Capture the cell that displays the provided text and extract its (X, Y) central coordinate. 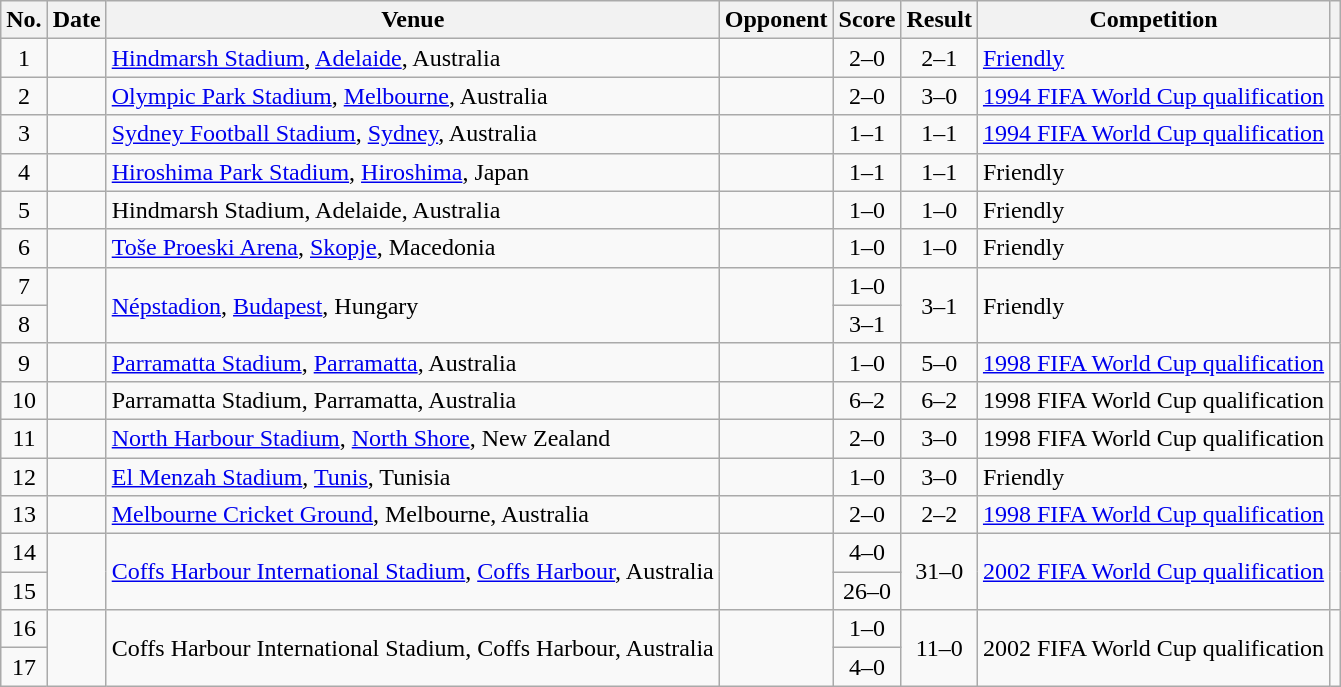
Date (76, 20)
El Menzah Stadium, Tunis, Tunisia (412, 477)
6 (24, 248)
Toše Proeski Arena, Skopje, Macedonia (412, 248)
15 (24, 591)
31–0 (939, 572)
Olympic Park Stadium, Melbourne, Australia (412, 96)
Venue (412, 20)
9 (24, 362)
11 (24, 438)
11–0 (939, 648)
8 (24, 324)
North Harbour Stadium, North Shore, New Zealand (412, 438)
2–2 (939, 515)
No. (24, 20)
26–0 (867, 591)
13 (24, 515)
Opponent (776, 20)
Melbourne Cricket Ground, Melbourne, Australia (412, 515)
16 (24, 629)
2 (24, 96)
5 (24, 210)
Score (867, 20)
3 (24, 134)
14 (24, 553)
5–0 (939, 362)
4 (24, 172)
17 (24, 667)
12 (24, 477)
2–1 (939, 58)
1 (24, 58)
Sydney Football Stadium, Sydney, Australia (412, 134)
Result (939, 20)
7 (24, 286)
Hiroshima Park Stadium, Hiroshima, Japan (412, 172)
Competition (1153, 20)
Népstadion, Budapest, Hungary (412, 305)
10 (24, 400)
